Capture the cell that displays the provided text and extract its [X, Y] central coordinate. 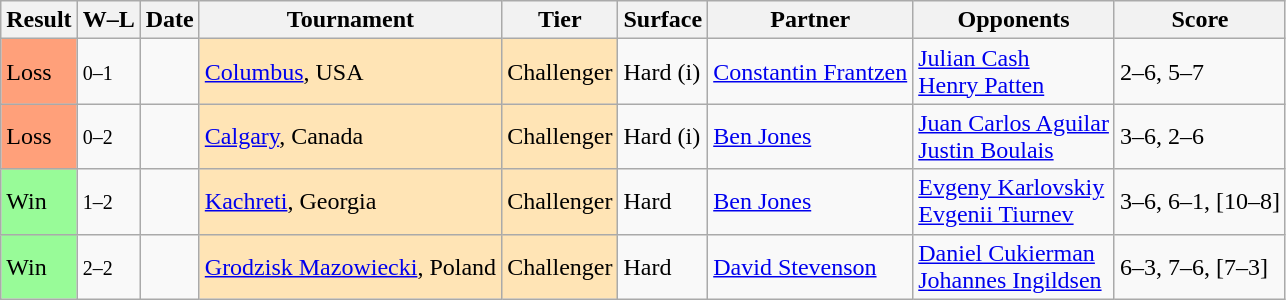
Tournament [350, 20]
Opponents [1014, 20]
Constantin Frantzen [810, 72]
Julian Cash Henry Patten [1014, 72]
Result [39, 20]
David Stevenson [810, 266]
3–6, 2–6 [1200, 136]
Calgary, Canada [350, 136]
Juan Carlos Aguilar Justin Boulais [1014, 136]
0–1 [108, 72]
Daniel Cukierman Johannes Ingildsen [1014, 266]
3–6, 6–1, [10–8] [1200, 202]
Date [170, 20]
Columbus, USA [350, 72]
2–2 [108, 266]
Grodzisk Mazowiecki, Poland [350, 266]
Score [1200, 20]
W–L [108, 20]
6–3, 7–6, [7–3] [1200, 266]
1–2 [108, 202]
0–2 [108, 136]
Tier [560, 20]
Kachreti, Georgia [350, 202]
Evgeny Karlovskiy Evgenii Tiurnev [1014, 202]
2–6, 5–7 [1200, 72]
Surface [663, 20]
Partner [810, 20]
